Identify which cell holds the provided text, then report its (X, Y) central coordinate. 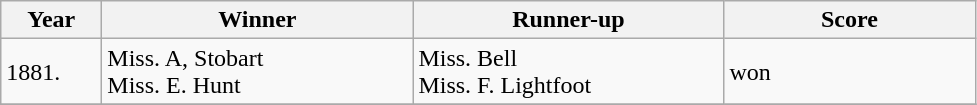
Year (52, 20)
won (850, 72)
1881. (52, 72)
Miss. A, Stobart Miss. E. Hunt (258, 72)
Winner (258, 20)
Score (850, 20)
Runner-up (568, 20)
Miss. Bell Miss. F. Lightfoot (568, 72)
